Output the [X, Y] coordinate of the center of the cell containing the given text.  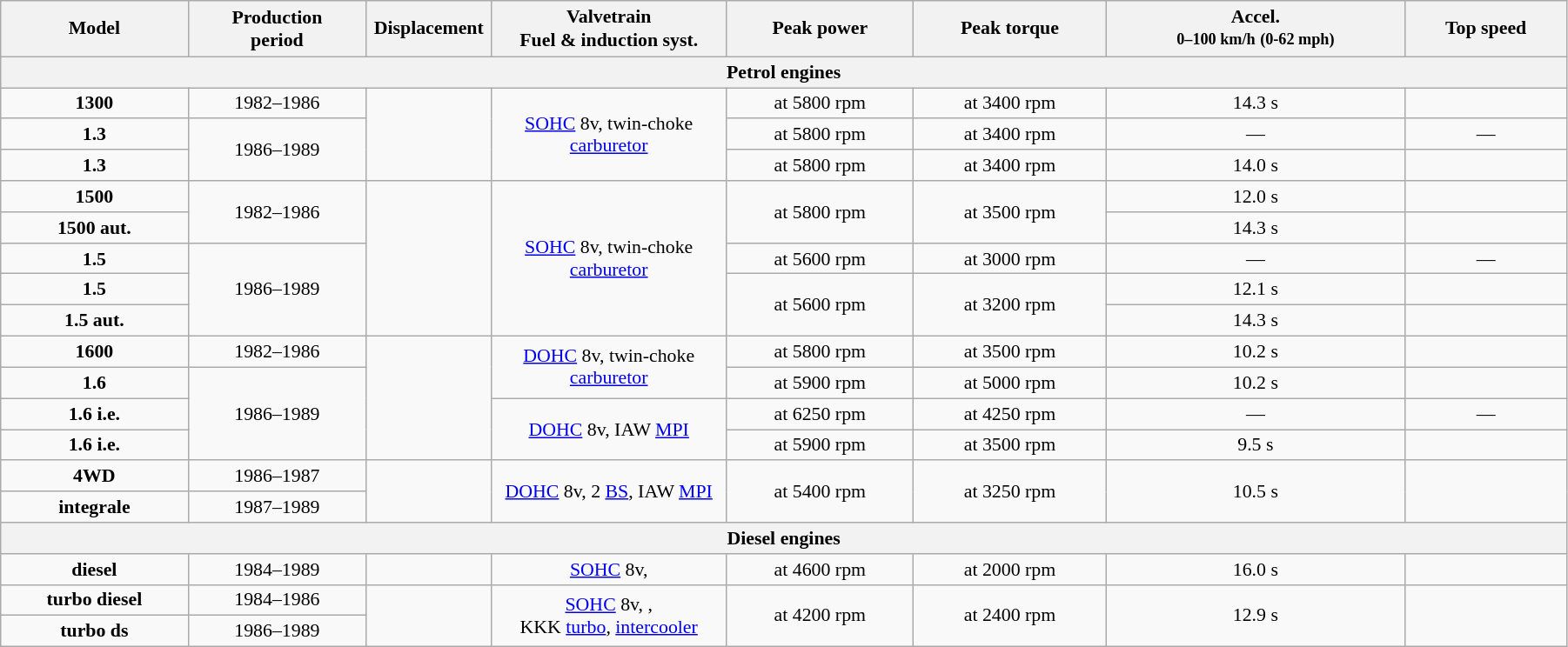
1500 aut. [94, 227]
1600 [94, 351]
at 6250 rpm [820, 413]
14.0 s [1256, 165]
at 2400 rpm [1009, 616]
DOHC 8v, twin-choke carburetor [609, 367]
1.5 aut. [94, 320]
SOHC 8v, ,KKK turbo, intercooler [609, 616]
Peak torque [1009, 28]
1984–1989 [277, 569]
4WD [94, 476]
turbo ds [94, 630]
integrale [94, 506]
at 2000 rpm [1009, 569]
Displacement [429, 28]
1986–1987 [277, 476]
at 3250 rpm [1009, 490]
Model [94, 28]
ValvetrainFuel & induction syst. [609, 28]
10.5 s [1256, 490]
12.9 s [1256, 616]
at 5400 rpm [820, 490]
DOHC 8v, 2 BS, IAW MPI [609, 490]
1987–1989 [277, 506]
Diesel engines [784, 537]
1.6 [94, 383]
at 3000 rpm [1009, 258]
at 4600 rpm [820, 569]
Top speed [1486, 28]
DOHC 8v, IAW MPI [609, 428]
at 3200 rpm [1009, 304]
Accel.0–100 km/h (0-62 mph) [1256, 28]
turbo diesel [94, 600]
16.0 s [1256, 569]
at 4250 rpm [1009, 413]
at 5000 rpm [1009, 383]
9.5 s [1256, 444]
12.1 s [1256, 289]
Petrol engines [784, 71]
12.0 s [1256, 196]
SOHC 8v, [609, 569]
1300 [94, 103]
diesel [94, 569]
at 4200 rpm [820, 616]
1500 [94, 196]
Productionperiod [277, 28]
1984–1986 [277, 600]
Peak power [820, 28]
